Return [X, Y] of the center of cell containing provided text 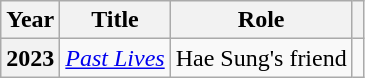
Year [30, 20]
Past Lives [115, 58]
Role [261, 20]
2023 [30, 58]
Hae Sung's friend [261, 58]
Title [115, 20]
